Pinpoint the cell where the given text exists, returning its [x, y] midpoint coordinate. 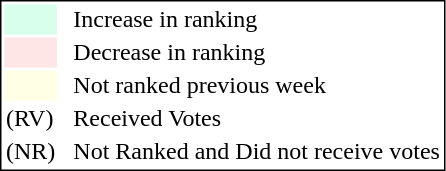
Increase in ranking [257, 19]
Not ranked previous week [257, 85]
(NR) [30, 151]
Received Votes [257, 119]
Decrease in ranking [257, 53]
Not Ranked and Did not receive votes [257, 151]
(RV) [30, 119]
